Scan for the cell matching the given text and deliver its [X, Y] coordinate at center. 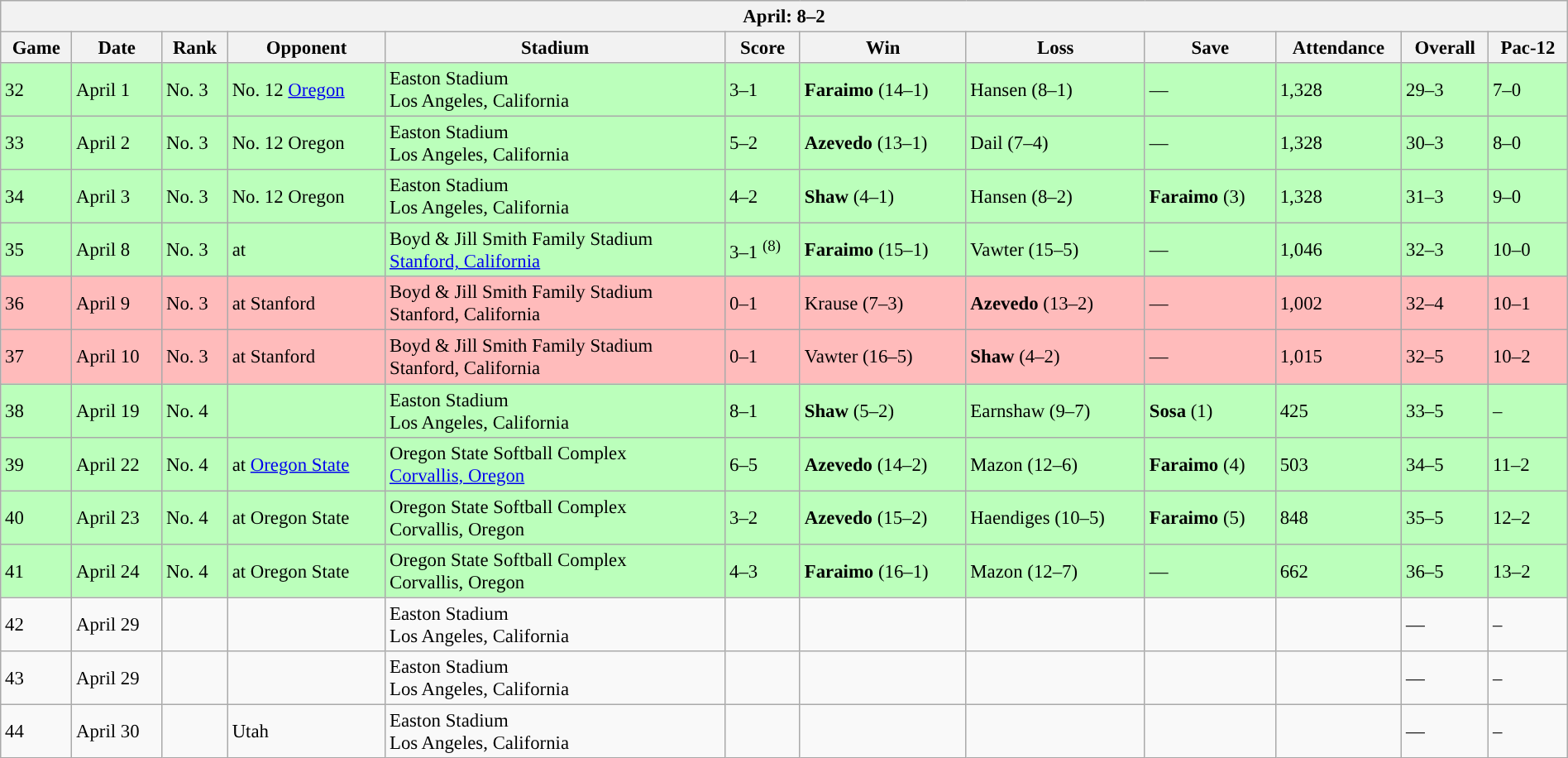
Azevedo (13–2) [1055, 303]
425 [1338, 410]
1,002 [1338, 303]
April 10 [117, 357]
10–2 [1528, 357]
5–2 [762, 144]
April: 8–2 [784, 17]
662 [1338, 571]
Azevedo (15–2) [883, 518]
Save [1210, 47]
Attendance [1338, 47]
Faraimo (16–1) [883, 571]
33–5 [1446, 410]
April 19 [117, 410]
Faraimo (15–1) [883, 250]
April 3 [117, 197]
April 30 [117, 732]
4–2 [762, 197]
Hansen (8–2) [1055, 197]
1,015 [1338, 357]
Faraimo (4) [1210, 463]
Faraimo (5) [1210, 518]
Azevedo (13–1) [883, 144]
41 [36, 571]
Opponent [306, 47]
38 [36, 410]
6–5 [762, 463]
12–2 [1528, 518]
Utah [306, 732]
Azevedo (14–2) [883, 463]
April 8 [117, 250]
April 23 [117, 518]
Haendiges (10–5) [1055, 518]
Vawter (16–5) [883, 357]
Hansen (8–1) [1055, 89]
Shaw (4–1) [883, 197]
Date [117, 47]
at [306, 250]
32 [36, 89]
39 [36, 463]
13–2 [1528, 571]
34–5 [1446, 463]
Loss [1055, 47]
7–0 [1528, 89]
31–3 [1446, 197]
3–1 (8) [762, 250]
44 [36, 732]
April 24 [117, 571]
8–0 [1528, 144]
36 [36, 303]
1,046 [1338, 250]
Faraimo (14–1) [883, 89]
Shaw (5–2) [883, 410]
Score [762, 47]
9–0 [1528, 197]
Pac-12 [1528, 47]
Krause (7–3) [883, 303]
30–3 [1446, 144]
Earnshaw (9–7) [1055, 410]
503 [1338, 463]
8–1 [762, 410]
32–5 [1446, 357]
10–0 [1528, 250]
April 22 [117, 463]
Mazon (12–7) [1055, 571]
37 [36, 357]
4–3 [762, 571]
3–1 [762, 89]
32–4 [1446, 303]
42 [36, 624]
Vawter (15–5) [1055, 250]
3–2 [762, 518]
43 [36, 677]
Overall [1446, 47]
Dail (7–4) [1055, 144]
April 9 [117, 303]
33 [36, 144]
April 1 [117, 89]
Stadium [556, 47]
35 [36, 250]
10–1 [1528, 303]
40 [36, 518]
11–2 [1528, 463]
34 [36, 197]
Game [36, 47]
29–3 [1446, 89]
Mazon (12–6) [1055, 463]
36–5 [1446, 571]
Faraimo (3) [1210, 197]
Rank [195, 47]
April 2 [117, 144]
848 [1338, 518]
32–3 [1446, 250]
Shaw (4–2) [1055, 357]
35–5 [1446, 518]
Win [883, 47]
Sosa (1) [1210, 410]
